Return the [x, y] coordinate for the center point of the cell that contains the specified text.  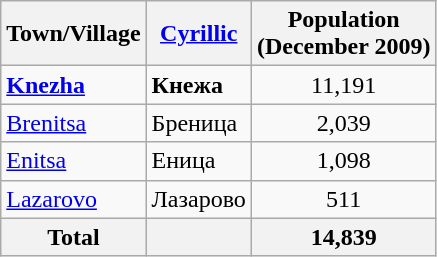
Brenitsa [74, 123]
11,191 [344, 85]
14,839 [344, 237]
Lazarovo [74, 199]
2,039 [344, 123]
Knezha [74, 85]
Total [74, 237]
Population(December 2009) [344, 34]
Кнежа [198, 85]
Town/Village [74, 34]
1,098 [344, 161]
511 [344, 199]
Еница [198, 161]
Cyrillic [198, 34]
Лазарово [198, 199]
Enitsa [74, 161]
Бреница [198, 123]
